Extract the (x, y) coordinate from the center of the cell holding the provided text.  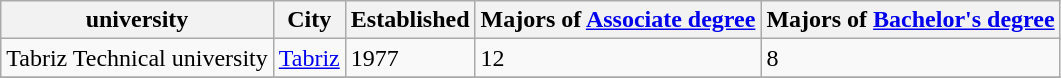
12 (618, 58)
Established (410, 20)
1977 (410, 58)
Tabriz Technical university (138, 58)
university (138, 20)
Majors of Associate degree (618, 20)
City (309, 20)
8 (910, 58)
Tabriz (309, 58)
Majors of Bachelor's degree (910, 20)
